Extract the [x, y] coordinate from the center of the cell holding the provided text.  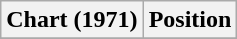
Chart (1971) [72, 20]
Position [190, 20]
